Locate the cell with the specified text and output its [X, Y] center coordinate. 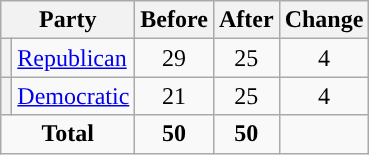
Before [174, 20]
After [246, 20]
Republican [74, 58]
Democratic [74, 96]
Total [68, 134]
21 [174, 96]
29 [174, 58]
Party [68, 20]
Change [324, 20]
